From the cell containing the given text, extract its center point as [X, Y] coordinate. 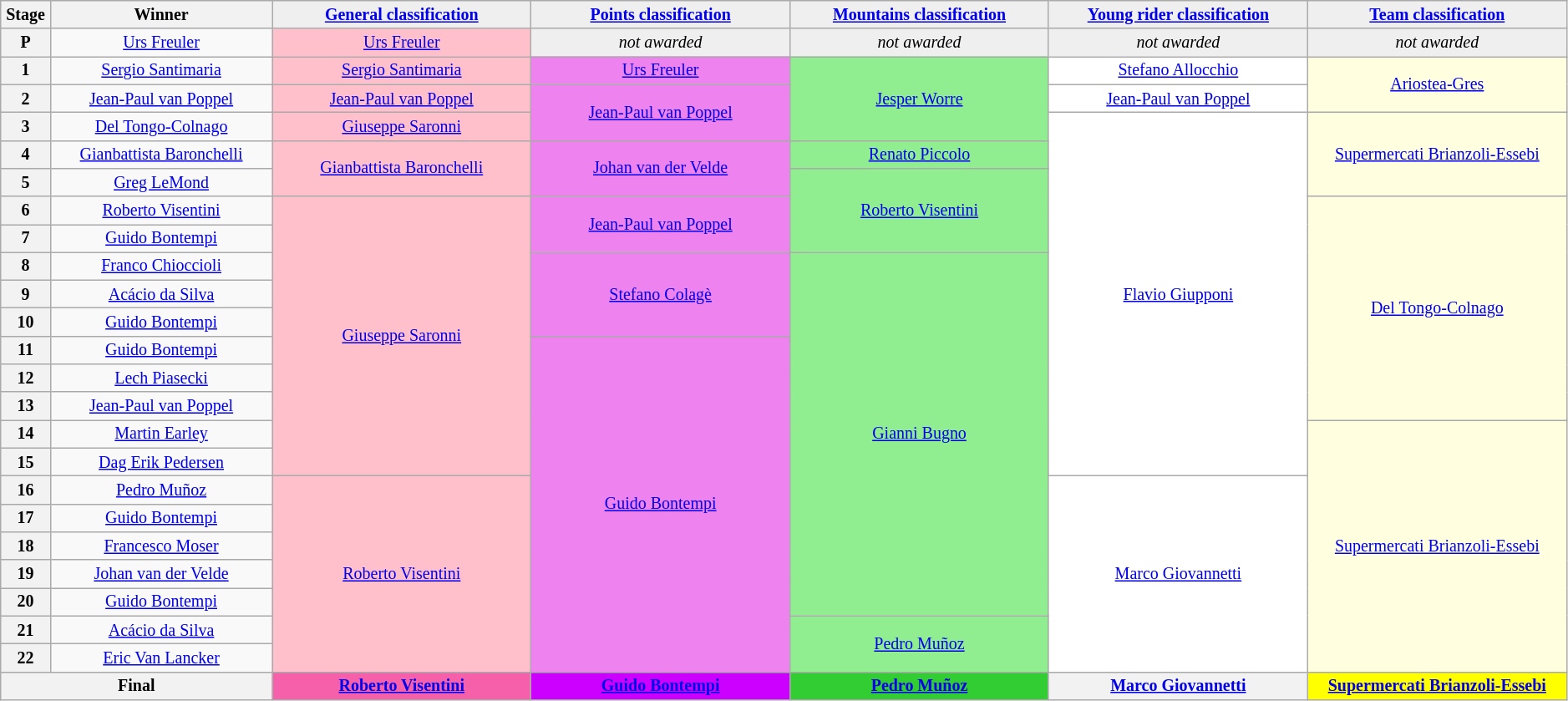
Dag Erik Pedersen [161, 463]
18 [26, 546]
Franco Chioccioli [161, 266]
8 [26, 266]
Stefano Colagè [661, 294]
4 [26, 154]
Mountains classification [920, 15]
5 [26, 182]
Francesco Moser [161, 546]
1 [26, 70]
Young rider classification [1178, 15]
Renato Piccolo [920, 154]
10 [26, 323]
Winner [161, 15]
19 [26, 573]
Points classification [661, 15]
2 [26, 99]
12 [26, 378]
14 [26, 434]
21 [26, 630]
Martin Earley [161, 434]
15 [26, 463]
Stefano Allocchio [1178, 70]
17 [26, 518]
Stage [26, 15]
Flavio Giupponi [1178, 294]
Lech Piasecki [161, 378]
Jesper Worre [920, 99]
11 [26, 351]
General classification [402, 15]
16 [26, 490]
Ariostea-Gres [1437, 85]
20 [26, 602]
22 [26, 658]
9 [26, 294]
Gianni Bugno [920, 434]
7 [26, 239]
Eric Van Lancker [161, 658]
13 [26, 406]
6 [26, 211]
3 [26, 127]
P [26, 43]
Greg LeMond [161, 182]
Team classification [1437, 15]
Final [137, 685]
